Extract the [X, Y] coordinate from the center of the cell holding the provided text.  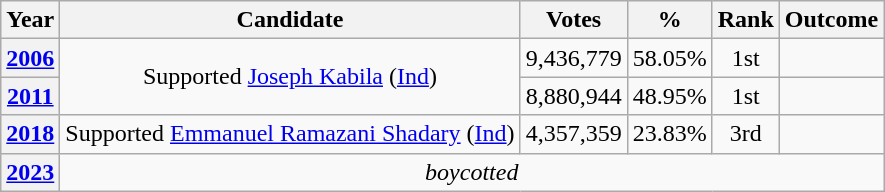
Rank [746, 20]
23.83% [670, 134]
2006 [30, 58]
9,436,779 [574, 58]
2018 [30, 134]
48.95% [670, 96]
8,880,944 [574, 96]
Votes [574, 20]
2023 [30, 172]
Outcome [831, 20]
Year [30, 20]
3rd [746, 134]
boycotted [472, 172]
Candidate [290, 20]
Supported Joseph Kabila (Ind) [290, 77]
2011 [30, 96]
4,357,359 [574, 134]
% [670, 20]
58.05% [670, 58]
Supported Emmanuel Ramazani Shadary (Ind) [290, 134]
